Search for the cell housing the specified text and yield its (X, Y) center coordinate. 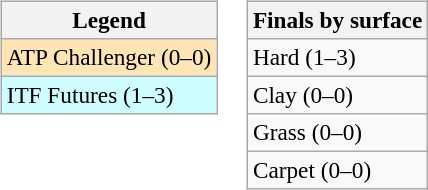
Hard (1–3) (337, 57)
ITF Futures (1–3) (108, 95)
Carpet (0–0) (337, 171)
Clay (0–0) (337, 95)
Finals by surface (337, 20)
Grass (0–0) (337, 133)
Legend (108, 20)
ATP Challenger (0–0) (108, 57)
